Scan for the cell matching the given text and deliver its (X, Y) coordinate at center. 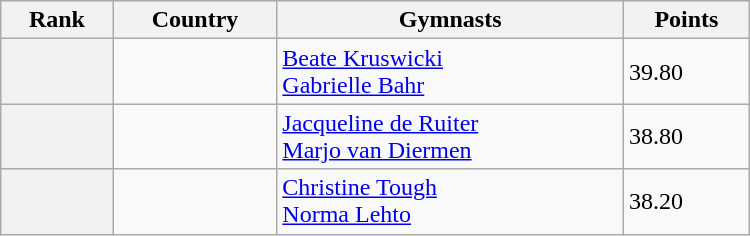
Country (195, 20)
Jacqueline de Ruiter Marjo van Diermen (450, 136)
Points (687, 20)
38.20 (687, 202)
Beate Kruswicki Gabrielle Bahr (450, 72)
Gymnasts (450, 20)
Rank (57, 20)
Christine Tough Norma Lehto (450, 202)
38.80 (687, 136)
39.80 (687, 72)
